Search for the cell housing the specified text and yield its [X, Y] center coordinate. 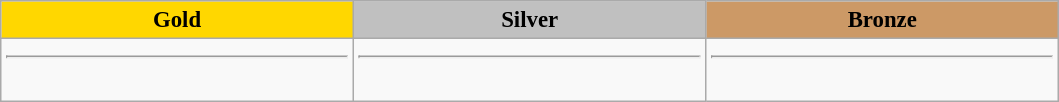
Bronze [882, 20]
Gold [178, 20]
Silver [530, 20]
